Locate the cell with the specified text and output its (x, y) center coordinate. 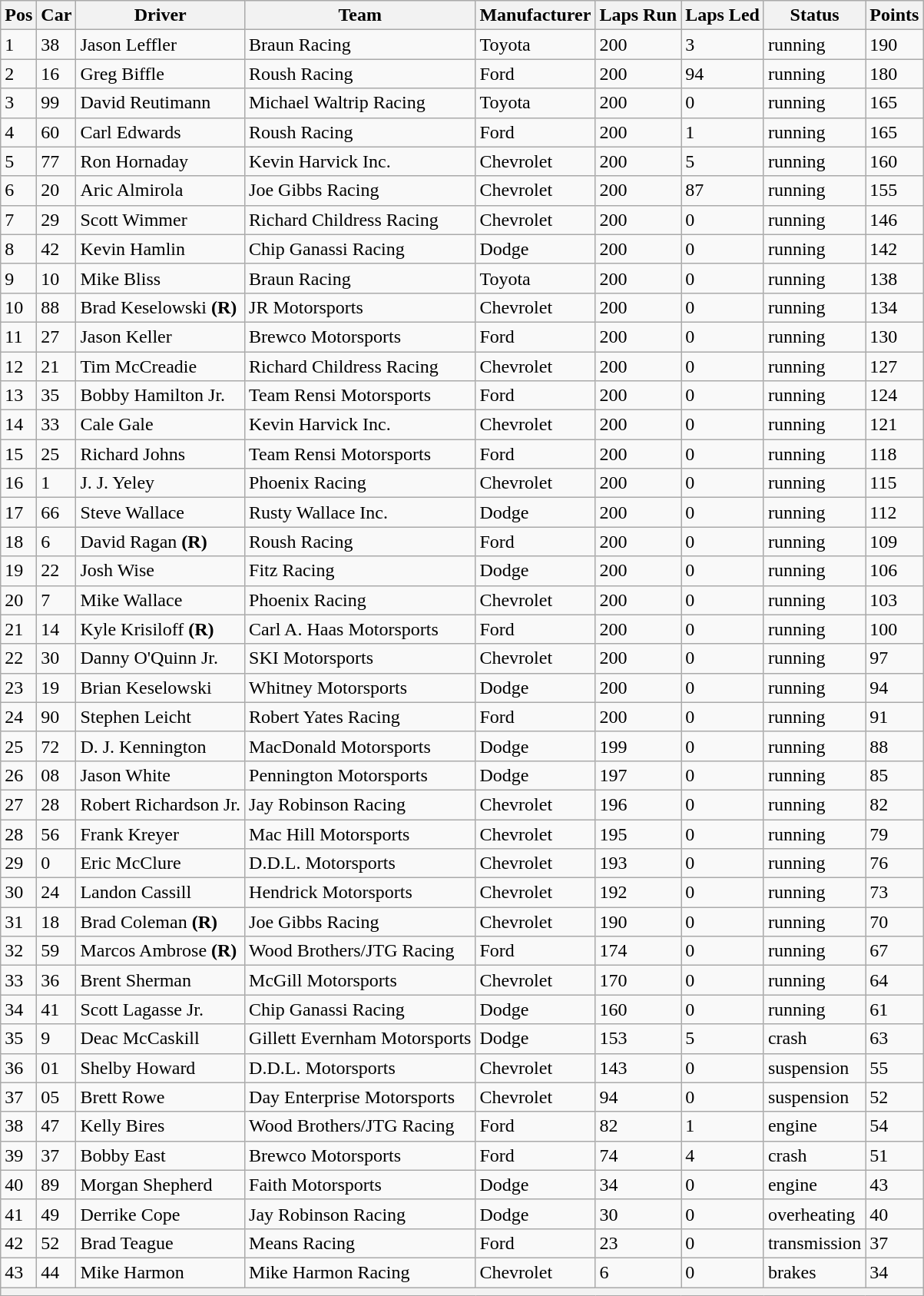
Kevin Hamlin (161, 249)
Gillett Evernham Motorsports (360, 1039)
72 (57, 746)
David Reutimann (161, 103)
39 (18, 1155)
J. J. Yeley (161, 483)
174 (638, 951)
54 (894, 1126)
Steve Wallace (161, 512)
112 (894, 512)
89 (57, 1185)
197 (638, 775)
61 (894, 1009)
66 (57, 512)
26 (18, 775)
Cale Gale (161, 425)
Scott Wimmer (161, 220)
overheating (814, 1214)
74 (638, 1155)
199 (638, 746)
51 (894, 1155)
Brent Sherman (161, 980)
Scott Lagasse Jr. (161, 1009)
Marcos Ambrose (R) (161, 951)
Shelby Howard (161, 1068)
8 (18, 249)
Jason Leffler (161, 45)
Laps Led (723, 15)
130 (894, 336)
Laps Run (638, 15)
Brad Teague (161, 1243)
121 (894, 425)
127 (894, 366)
Bobby East (161, 1155)
11 (18, 336)
196 (638, 804)
31 (18, 922)
12 (18, 366)
Mike Harmon (161, 1272)
73 (894, 893)
Kyle Krisiloff (R) (161, 629)
155 (894, 191)
Deac McCaskill (161, 1039)
Josh Wise (161, 571)
David Ragan (R) (161, 542)
Tim McCreadie (161, 366)
180 (894, 74)
146 (894, 220)
Brad Coleman (R) (161, 922)
138 (894, 278)
Robert Yates Racing (360, 717)
Driver (161, 15)
55 (894, 1068)
JR Motorsports (360, 307)
143 (638, 1068)
Carl Edwards (161, 132)
192 (638, 893)
Brad Keselowski (R) (161, 307)
Manufacturer (535, 15)
Eric McClure (161, 863)
64 (894, 980)
67 (894, 951)
32 (18, 951)
Landon Cassill (161, 893)
Mac Hill Motorsports (360, 834)
77 (57, 161)
100 (894, 629)
Pos (18, 15)
153 (638, 1039)
05 (57, 1097)
49 (57, 1214)
Hendrick Motorsports (360, 893)
Brett Rowe (161, 1097)
79 (894, 834)
Morgan Shepherd (161, 1185)
Carl A. Haas Motorsports (360, 629)
90 (57, 717)
Faith Motorsports (360, 1185)
97 (894, 658)
brakes (814, 1272)
Means Racing (360, 1243)
44 (57, 1272)
08 (57, 775)
91 (894, 717)
Michael Waltrip Racing (360, 103)
142 (894, 249)
Points (894, 15)
Jason White (161, 775)
Whitney Motorsports (360, 688)
transmission (814, 1243)
Ron Hornaday (161, 161)
70 (894, 922)
195 (638, 834)
McGill Motorsports (360, 980)
Richard Johns (161, 454)
Brian Keselowski (161, 688)
124 (894, 396)
47 (57, 1126)
Derrike Cope (161, 1214)
Robert Richardson Jr. (161, 804)
Mike Wallace (161, 600)
Greg Biffle (161, 74)
134 (894, 307)
15 (18, 454)
118 (894, 454)
MacDonald Motorsports (360, 746)
Mike Bliss (161, 278)
D. J. Kennington (161, 746)
2 (18, 74)
60 (57, 132)
106 (894, 571)
59 (57, 951)
76 (894, 863)
Aric Almirola (161, 191)
Mike Harmon Racing (360, 1272)
109 (894, 542)
63 (894, 1039)
115 (894, 483)
Stephen Leicht (161, 717)
87 (723, 191)
SKI Motorsports (360, 658)
Danny O'Quinn Jr. (161, 658)
Jason Keller (161, 336)
Kelly Bires (161, 1126)
Fitz Racing (360, 571)
Frank Kreyer (161, 834)
56 (57, 834)
99 (57, 103)
Pennington Motorsports (360, 775)
170 (638, 980)
Status (814, 15)
Rusty Wallace Inc. (360, 512)
Car (57, 15)
85 (894, 775)
13 (18, 396)
01 (57, 1068)
17 (18, 512)
Day Enterprise Motorsports (360, 1097)
Team (360, 15)
103 (894, 600)
Bobby Hamilton Jr. (161, 396)
193 (638, 863)
